Output the (X, Y) coordinate of the center of the cell containing the given text.  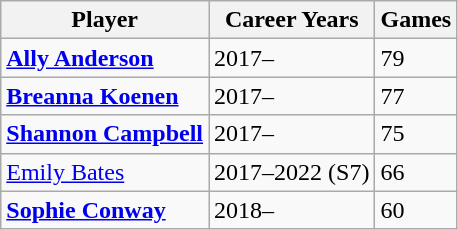
Shannon Campbell (105, 134)
Ally Anderson (105, 58)
Emily Bates (105, 172)
79 (416, 58)
75 (416, 134)
Sophie Conway (105, 210)
Player (105, 20)
77 (416, 96)
60 (416, 210)
2018– (292, 210)
2017–2022 (S7) (292, 172)
Breanna Koenen (105, 96)
Career Years (292, 20)
66 (416, 172)
Games (416, 20)
